Return the [X, Y] coordinate for the center point of the cell that contains the specified text.  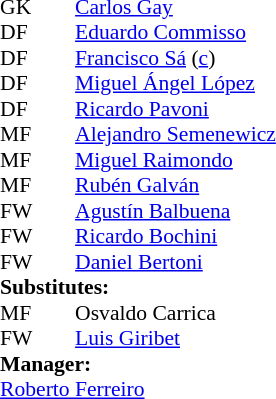
Osvaldo Carrica [176, 313]
Manager: [138, 364]
Eduardo Commisso [176, 33]
Ricardo Pavoni [176, 109]
Miguel Ángel López [176, 83]
Rubén Galván [176, 185]
Alejandro Semenewicz [176, 135]
Ricardo Bochini [176, 237]
Agustín Balbuena [176, 211]
Miguel Raimondo [176, 160]
Substitutes: [138, 287]
Luis Giribet [176, 339]
Daniel Bertoni [176, 262]
Francisco Sá (c) [176, 58]
